Find where the given text appears and provide that cell's center as [x, y] coordinate. 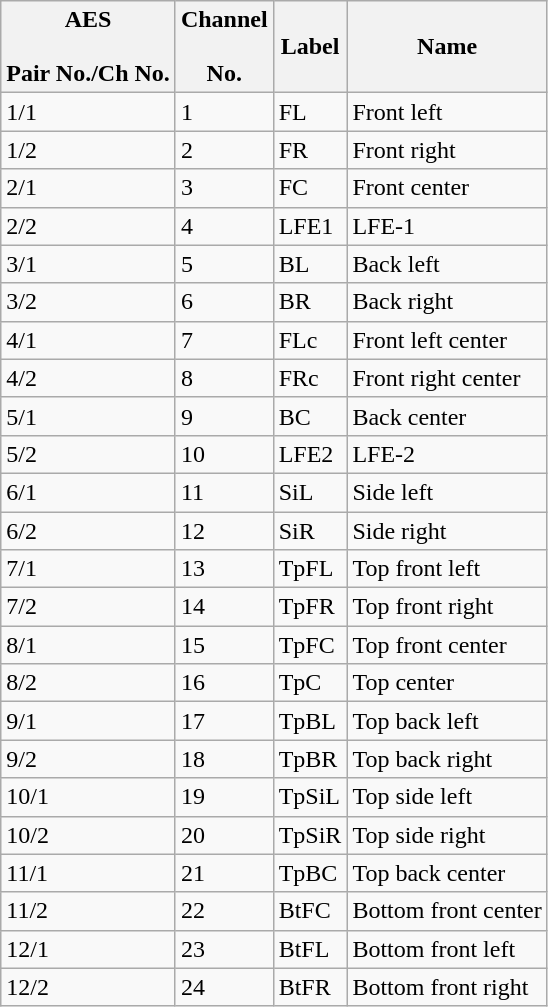
Front left [447, 112]
FL [310, 112]
BtFC [310, 911]
Front left center [447, 340]
Front center [447, 188]
BtFL [310, 949]
23 [224, 949]
BL [310, 264]
Bottom front left [447, 949]
20 [224, 835]
Name [447, 47]
FRc [310, 378]
3/1 [88, 264]
Side left [447, 492]
TpC [310, 683]
13 [224, 569]
15 [224, 645]
4/1 [88, 340]
2 [224, 150]
Label [310, 47]
5 [224, 264]
FC [310, 188]
TpBL [310, 721]
LFE-2 [447, 454]
19 [224, 797]
1/1 [88, 112]
6/1 [88, 492]
2/1 [88, 188]
7/2 [88, 607]
Bottom front right [447, 987]
LFE2 [310, 454]
BC [310, 416]
4/2 [88, 378]
18 [224, 759]
Top side right [447, 835]
Top side left [447, 797]
Front right [447, 150]
Top center [447, 683]
TpBC [310, 873]
2/2 [88, 226]
BtFR [310, 987]
10/2 [88, 835]
9 [224, 416]
11/2 [88, 911]
3/2 [88, 302]
12/1 [88, 949]
TpFR [310, 607]
3 [224, 188]
17 [224, 721]
AESPair No./Ch No. [88, 47]
6/2 [88, 531]
12 [224, 531]
Top front center [447, 645]
Top front right [447, 607]
1/2 [88, 150]
Top back right [447, 759]
Front right center [447, 378]
16 [224, 683]
8/2 [88, 683]
10/1 [88, 797]
Bottom front center [447, 911]
9/2 [88, 759]
Top front left [447, 569]
14 [224, 607]
11/1 [88, 873]
9/1 [88, 721]
7/1 [88, 569]
8/1 [88, 645]
5/1 [88, 416]
1 [224, 112]
21 [224, 873]
7 [224, 340]
8 [224, 378]
12/2 [88, 987]
6 [224, 302]
ChannelNo. [224, 47]
TpFL [310, 569]
10 [224, 454]
Top back center [447, 873]
22 [224, 911]
BR [310, 302]
Top back left [447, 721]
FLc [310, 340]
Back right [447, 302]
LFE1 [310, 226]
Back center [447, 416]
TpSiR [310, 835]
11 [224, 492]
24 [224, 987]
Side right [447, 531]
FR [310, 150]
SiL [310, 492]
SiR [310, 531]
TpSiL [310, 797]
Back left [447, 264]
LFE-1 [447, 226]
TpFC [310, 645]
4 [224, 226]
5/2 [88, 454]
TpBR [310, 759]
